Find where the given text appears and provide that cell's center as (X, Y) coordinate. 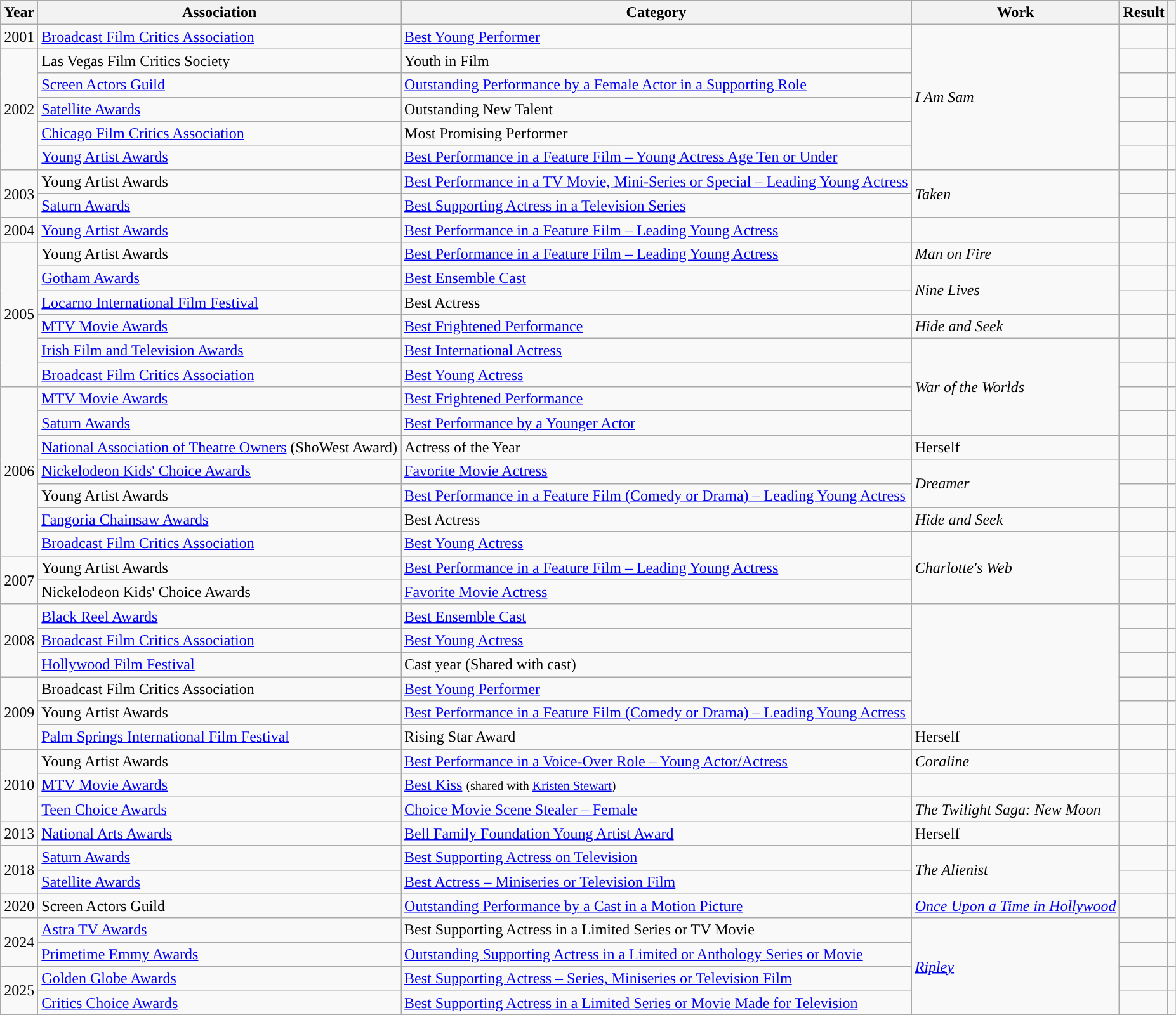
Work (1015, 13)
Primetime Emmy Awards (220, 954)
Outstanding New Talent (656, 109)
Gotham Awards (220, 278)
Charlotte's Web (1015, 568)
2013 (19, 834)
Dreamer (1015, 483)
2007 (19, 580)
Outstanding Performance by a Cast in a Motion Picture (656, 906)
Best Supporting Actress on Television (656, 858)
2006 (19, 471)
Irish Film and Television Awards (220, 351)
2008 (19, 640)
Bell Family Foundation Young Artist Award (656, 834)
Best Supporting Actress – Series, Miniseries or Television Film (656, 978)
Coraline (1015, 761)
Las Vegas Film Critics Society (220, 61)
Most Promising Performer (656, 133)
2024 (19, 942)
Best Performance in a TV Movie, Mini-Series or Special – Leading Young Actress (656, 181)
Outstanding Supporting Actress in a Limited or Anthology Series or Movie (656, 954)
Chicago Film Critics Association (220, 133)
2004 (19, 230)
Nine Lives (1015, 290)
Fangoria Chainsaw Awards (220, 520)
The Alienist (1015, 870)
Palm Springs International Film Festival (220, 737)
Rising Star Award (656, 737)
2018 (19, 870)
Best Actress – Miniseries or Television Film (656, 882)
2003 (19, 193)
Result (1144, 13)
Ripley (1015, 966)
Best International Actress (656, 351)
Best Performance in a Feature Film – Young Actress Age Ten or Under (656, 157)
2001 (19, 37)
2020 (19, 906)
2025 (19, 990)
2009 (19, 712)
Hollywood Film Festival (220, 664)
National Arts Awards (220, 834)
Best Supporting Actress in a Television Series (656, 206)
I Am Sam (1015, 97)
Year (19, 13)
Choice Movie Scene Stealer – Female (656, 809)
Best Performance by a Younger Actor (656, 423)
Outstanding Performance by a Female Actor in a Supporting Role (656, 85)
Once Upon a Time in Hollywood (1015, 906)
2002 (19, 109)
National Association of Theatre Owners (ShoWest Award) (220, 447)
Youth in Film (656, 61)
Cast year (Shared with cast) (656, 664)
The Twilight Saga: New Moon (1015, 809)
Golden Globe Awards (220, 978)
Category (656, 13)
War of the Worlds (1015, 387)
Black Reel Awards (220, 616)
2005 (19, 314)
Best Supporting Actress in a Limited Series or TV Movie (656, 930)
Association (220, 13)
Taken (1015, 193)
Best Supporting Actress in a Limited Series or Movie Made for Television (656, 1002)
Astra TV Awards (220, 930)
Teen Choice Awards (220, 809)
Best Kiss (shared with Kristen Stewart) (656, 785)
Locarno International Film Festival (220, 303)
2010 (19, 785)
Critics Choice Awards (220, 1002)
Best Performance in a Voice-Over Role – Young Actor/Actress (656, 761)
Man on Fire (1015, 254)
Actress of the Year (656, 447)
